Extract the (x, y) coordinate from the center of the cell holding the provided text.  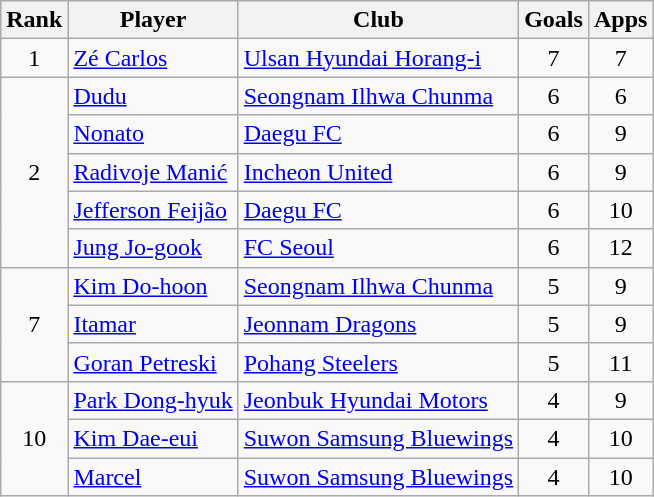
FC Seoul (378, 248)
11 (620, 362)
Pohang Steelers (378, 362)
Goals (554, 20)
Park Dong-hyuk (153, 400)
Itamar (153, 324)
2 (34, 172)
Jeonnam Dragons (378, 324)
Club (378, 20)
Jeonbuk Hyundai Motors (378, 400)
Kim Do-hoon (153, 286)
Apps (620, 20)
Nonato (153, 134)
Radivoje Manić (153, 172)
Player (153, 20)
Jung Jo-gook (153, 248)
Marcel (153, 477)
12 (620, 248)
Incheon United (378, 172)
Zé Carlos (153, 58)
Rank (34, 20)
1 (34, 58)
Jefferson Feijão (153, 210)
Kim Dae-eui (153, 438)
Dudu (153, 96)
Ulsan Hyundai Horang-i (378, 58)
Goran Petreski (153, 362)
